Search for the cell housing the specified text and yield its [X, Y] center coordinate. 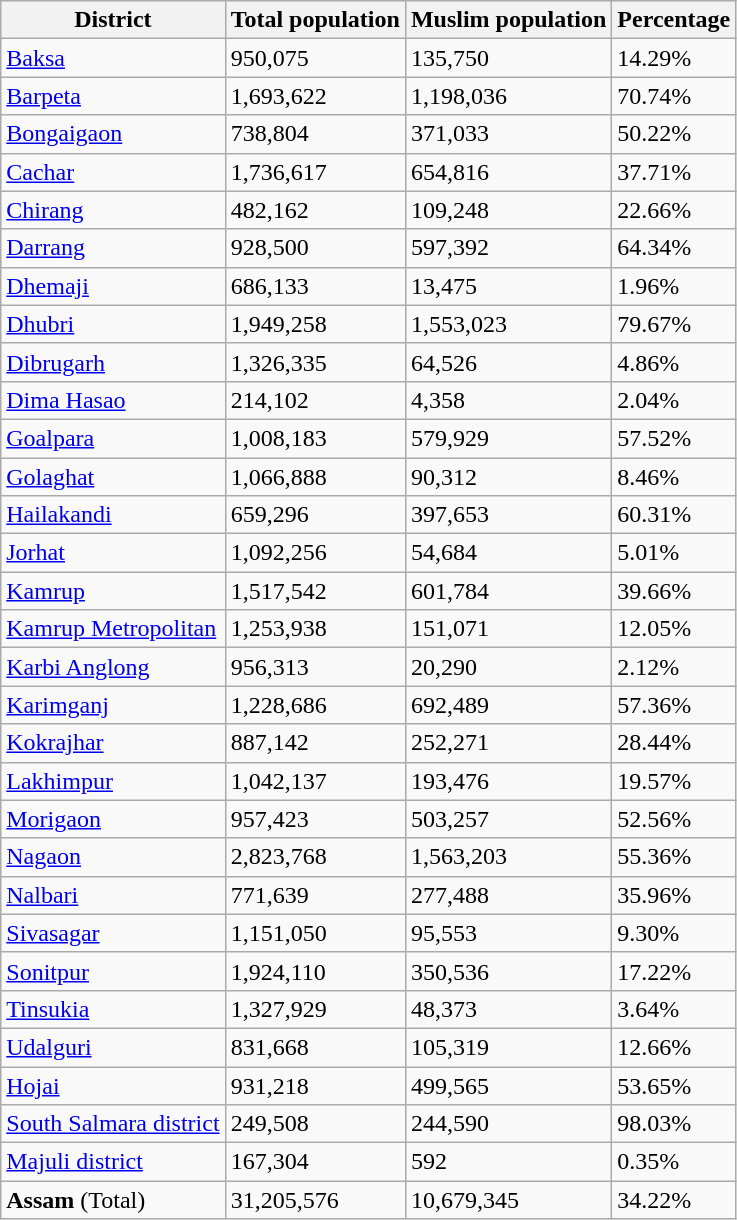
55.36% [674, 857]
Golaghat [113, 477]
1,563,203 [508, 857]
654,816 [508, 172]
34.22% [674, 1200]
3.64% [674, 1009]
Hojai [113, 1085]
1,517,542 [315, 591]
10,679,345 [508, 1200]
2.12% [674, 667]
12.05% [674, 629]
371,033 [508, 134]
Total population [315, 20]
167,304 [315, 1162]
771,639 [315, 895]
Dhemaji [113, 286]
277,488 [508, 895]
64,526 [508, 362]
1,736,617 [315, 172]
17.22% [674, 971]
1,553,023 [508, 324]
659,296 [315, 515]
109,248 [508, 210]
28.44% [674, 743]
1,042,137 [315, 781]
193,476 [508, 781]
48,373 [508, 1009]
135,750 [508, 58]
31,205,576 [315, 1200]
1,924,110 [315, 971]
Karbi Anglong [113, 667]
503,257 [508, 819]
8.46% [674, 477]
Dhubri [113, 324]
579,929 [508, 438]
Dima Hasao [113, 400]
597,392 [508, 248]
Morigaon [113, 819]
64.34% [674, 248]
4.86% [674, 362]
151,071 [508, 629]
592 [508, 1162]
39.66% [674, 591]
887,142 [315, 743]
98.03% [674, 1124]
1,066,888 [315, 477]
5.01% [674, 553]
350,536 [508, 971]
1,198,036 [508, 96]
Nalbari [113, 895]
397,653 [508, 515]
19.57% [674, 781]
53.65% [674, 1085]
Hailakandi [113, 515]
1,008,183 [315, 438]
2,823,768 [315, 857]
Kamrup Metropolitan [113, 629]
South Salmara district [113, 1124]
1.96% [674, 286]
105,319 [508, 1047]
950,075 [315, 58]
13,475 [508, 286]
1,228,686 [315, 705]
Baksa [113, 58]
Percentage [674, 20]
1,151,050 [315, 933]
692,489 [508, 705]
249,508 [315, 1124]
Goalpara [113, 438]
35.96% [674, 895]
20,290 [508, 667]
1,326,335 [315, 362]
79.67% [674, 324]
Sivasagar [113, 933]
Kamrup [113, 591]
686,133 [315, 286]
Nagaon [113, 857]
52.56% [674, 819]
1,693,622 [315, 96]
1,253,938 [315, 629]
928,500 [315, 248]
54,684 [508, 553]
1,949,258 [315, 324]
95,553 [508, 933]
Muslim population [508, 20]
Cachar [113, 172]
601,784 [508, 591]
831,668 [315, 1047]
931,218 [315, 1085]
Dibrugarh [113, 362]
Majuli district [113, 1162]
244,590 [508, 1124]
956,313 [315, 667]
22.66% [674, 210]
12.66% [674, 1047]
Darrang [113, 248]
Barpeta [113, 96]
14.29% [674, 58]
Jorhat [113, 553]
957,423 [315, 819]
Bongaigaon [113, 134]
Tinsukia [113, 1009]
0.35% [674, 1162]
Assam (Total) [113, 1200]
499,565 [508, 1085]
4,358 [508, 400]
2.04% [674, 400]
9.30% [674, 933]
738,804 [315, 134]
Karimganj [113, 705]
Udalguri [113, 1047]
70.74% [674, 96]
60.31% [674, 515]
Lakhimpur [113, 781]
Sonitpur [113, 971]
482,162 [315, 210]
Kokrajhar [113, 743]
1,327,929 [315, 1009]
1,092,256 [315, 553]
District [113, 20]
37.71% [674, 172]
50.22% [674, 134]
214,102 [315, 400]
90,312 [508, 477]
57.36% [674, 705]
Chirang [113, 210]
57.52% [674, 438]
252,271 [508, 743]
